Identify which cell holds the provided text, then report its (x, y) central coordinate. 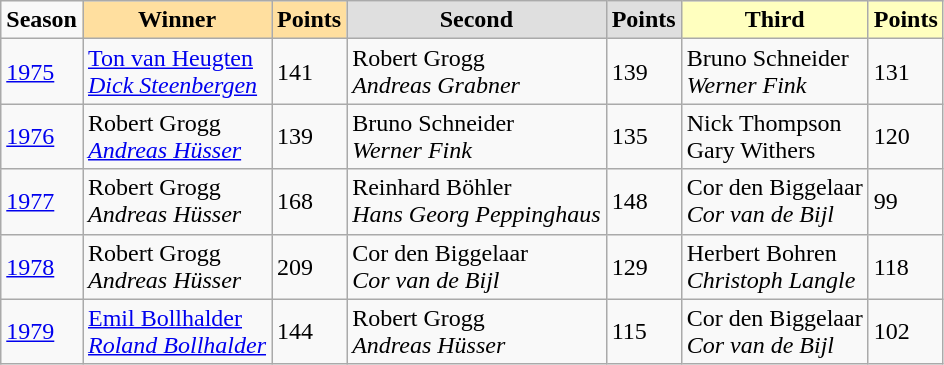
1978 (42, 266)
Ton van Heugten Dick Steenbergen (176, 72)
Reinhard Böhler Hans Georg Peppinghaus (477, 202)
148 (644, 202)
129 (644, 266)
Robert Grogg Andreas Grabner (477, 72)
Season (42, 20)
1979 (42, 332)
1977 (42, 202)
209 (310, 266)
102 (906, 332)
99 (906, 202)
115 (644, 332)
131 (906, 72)
Herbert Bohren Christoph Langle (774, 266)
1976 (42, 136)
120 (906, 136)
Winner (176, 20)
1975 (42, 72)
118 (906, 266)
135 (644, 136)
Nick Thompson Gary Withers (774, 136)
144 (310, 332)
141 (310, 72)
Second (477, 20)
Third (774, 20)
Emil Bollhalder Roland Bollhalder (176, 332)
168 (310, 202)
